Extract the (X, Y) coordinate from the center of the cell holding the provided text.  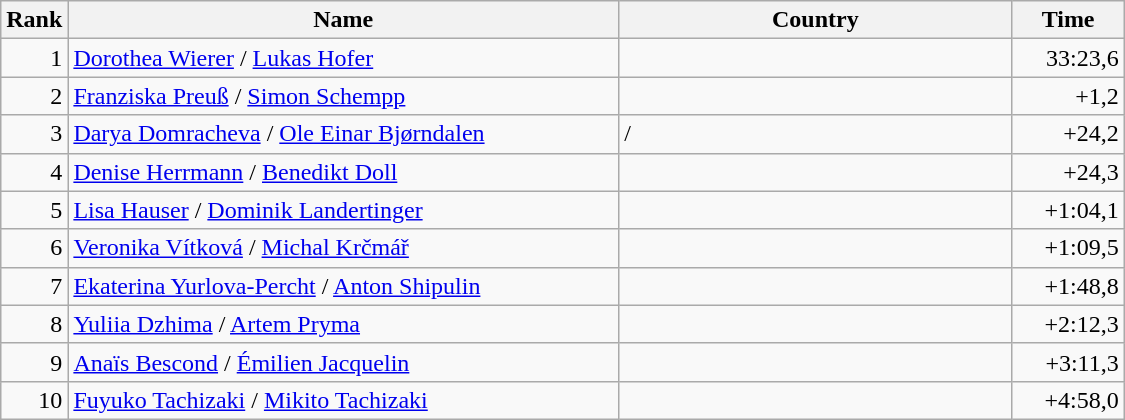
Ekaterina Yurlova-Percht / Anton Shipulin (344, 286)
7 (34, 286)
+24,3 (1068, 172)
Fuyuko Tachizaki / Mikito Tachizaki (344, 400)
Denise Herrmann / Benedikt Doll (344, 172)
Country (816, 20)
Dorothea Wierer / Lukas Hofer (344, 58)
4 (34, 172)
+1:48,8 (1068, 286)
Veronika Vítková / Michal Krčmář (344, 248)
+2:12,3 (1068, 324)
2 (34, 96)
Lisa Hauser / Dominik Landertinger (344, 210)
+1:09,5 (1068, 248)
9 (34, 362)
1 (34, 58)
5 (34, 210)
33:23,6 (1068, 58)
+3:11,3 (1068, 362)
8 (34, 324)
Franziska Preuß / Simon Schempp (344, 96)
+24,2 (1068, 134)
/ (816, 134)
6 (34, 248)
Rank (34, 20)
+1:04,1 (1068, 210)
3 (34, 134)
10 (34, 400)
+4:58,0 (1068, 400)
Yuliia Dzhima / Artem Pryma (344, 324)
+1,2 (1068, 96)
Name (344, 20)
Darya Domracheva / Ole Einar Bjørndalen (344, 134)
Anaïs Bescond / Émilien Jacquelin (344, 362)
Time (1068, 20)
